Scan for the cell matching the given text and deliver its [X, Y] coordinate at center. 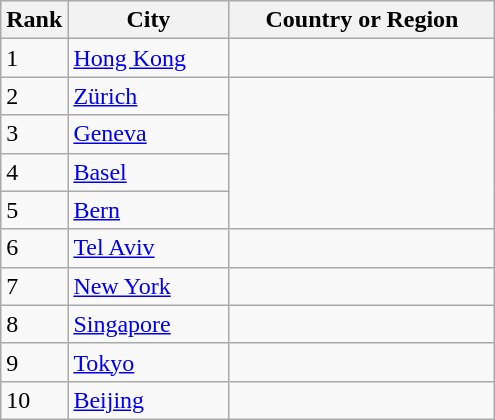
1 [34, 58]
Tel Aviv [148, 248]
Zürich [148, 96]
4 [34, 172]
Bern [148, 210]
Geneva [148, 134]
City [148, 20]
Singapore [148, 324]
5 [34, 210]
2 [34, 96]
Tokyo [148, 362]
6 [34, 248]
Hong Kong [148, 58]
7 [34, 286]
9 [34, 362]
Country or Region [362, 20]
3 [34, 134]
New York [148, 286]
Rank [34, 20]
Beijing [148, 400]
10 [34, 400]
Basel [148, 172]
8 [34, 324]
